Find where the given text appears and provide that cell's center as (X, Y) coordinate. 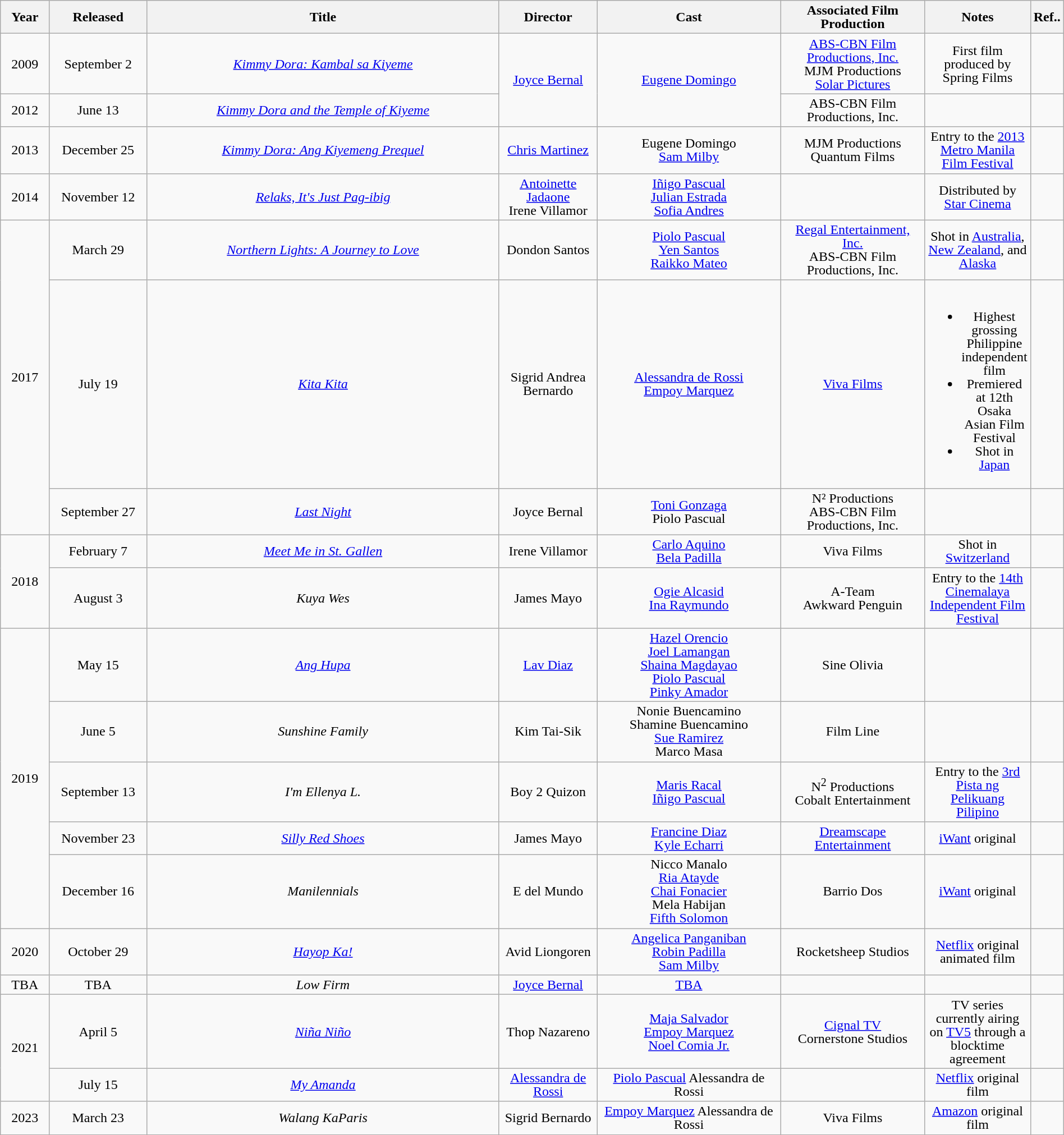
Thop Nazareno (548, 1031)
Entry to the 3rd Pista ng Pelikuang Pilipino (978, 792)
Antoinette Jadaone Irene Villamor (548, 196)
June 13 (98, 110)
May 15 (98, 664)
Distributed by Star Cinema (978, 196)
Nicco Manalo Ria Atayde Chai Fonacier Mela Habijan Fifth Solomon (689, 892)
September 27 (98, 512)
Piolo Pascual Alessandra de Rossi (689, 1085)
Cast (689, 17)
Eugene Domingo Sam Milby (689, 150)
Released (98, 17)
Alessandra de Rossi Empoy Marquez (689, 384)
Boy 2 Quizon (548, 792)
Maris Racal Iñigo Pascual (689, 792)
Dreamscape Entertainment (853, 838)
Dondon Santos (548, 250)
Cignal TV Cornerstone Studios (853, 1031)
N² Productions ABS-CBN Film Productions, Inc. (853, 512)
Iñigo Pascual Julian Estrada Sofia Andres (689, 196)
N2 Productions Cobalt Entertainment (853, 792)
2012 (25, 110)
Sigrid Andrea Bernardo (548, 384)
September 13 (98, 792)
Lav Diaz (548, 664)
Kimmy Dora: Kambal sa Kiyeme (323, 64)
Sine Olivia (853, 664)
2023 (25, 1118)
Hazel Orencio Joel Lamangan Shaina Magdayao Piolo Pascual Pinky Amador (689, 664)
2014 (25, 196)
Ogie Alcasid Ina Raymundo (689, 598)
June 5 (98, 732)
I'm Ellenya L. (323, 792)
ABS-CBN Film Productions, Inc. MJM Productions Solar Pictures (853, 64)
Year (25, 17)
2013 (25, 150)
2020 (25, 952)
Kim Tai-Sik (548, 732)
December 16 (98, 892)
Meet Me in St. Gallen (323, 551)
Manilennials (323, 892)
Associated Film Production (853, 17)
Angelica PanganibanRobin PadillaSam Milby (689, 952)
Eugene Domingo (689, 80)
Shot in Switzerland (978, 551)
ABS-CBN Film Productions, Inc. (853, 110)
Shot in Australia, New Zealand, and Alaska (978, 250)
Kimmy Dora: Ang Kiyemeng Prequel (323, 150)
Rocketsheep Studios (853, 952)
2017 (25, 377)
April 5 (98, 1031)
September 2 (98, 64)
Northern Lights: A Journey to Love (323, 250)
Entry to the 14th Cinemalaya Independent Film Festival (978, 598)
February 7 (98, 551)
A-Team Awkward Penguin (853, 598)
Barrio Dos (853, 892)
Relaks, It's Just Pag-ibig (323, 196)
2019 (25, 778)
2021 (25, 1048)
Chris Martinez (548, 150)
Silly Red Shoes (323, 838)
Low Firm (323, 985)
Ang Hupa (323, 664)
March 29 (98, 250)
TV series currently airing on TV5 through a blocktime agreement (978, 1031)
November 23 (98, 838)
E del Mundo (548, 892)
Highest grossing Philippine independent filmPremiered at 12th Osaka Asian Film FestivalShot in Japan (978, 384)
Title (323, 17)
Film Line (853, 732)
August 3 (98, 598)
2018 (25, 581)
Alessandra de Rossi (548, 1085)
First film produced by Spring Films (978, 64)
Irene Villamor (548, 551)
Carlo Aquino Bela Padilla (689, 551)
July 19 (98, 384)
Sigrid Bernardo (548, 1118)
MJM Productions Quantum Films (853, 150)
July 15 (98, 1085)
Last Night (323, 512)
December 25 (98, 150)
Ref.. (1047, 17)
Francine Diaz Kyle Echarri (689, 838)
2009 (25, 64)
Director (548, 17)
Avid Liongoren (548, 952)
Kuya Wes (323, 598)
Kimmy Dora and the Temple of Kiyeme (323, 110)
Maja Salvador Empoy Marquez Noel Comia Jr. (689, 1031)
Netflix original film (978, 1085)
Niña Niño (323, 1031)
My Amanda (323, 1085)
Sunshine Family (323, 732)
Netflix original animated film (978, 952)
Regal Entertainment, Inc. ABS-CBN Film Productions, Inc. (853, 250)
Kita Kita (323, 384)
Notes (978, 17)
Walang KaParis (323, 1118)
Toni Gonzaga Piolo Pascual (689, 512)
November 12 (98, 196)
October 29 (98, 952)
Nonie Buencamino Shamine Buencamino Sue Ramirez Marco Masa (689, 732)
Empoy Marquez Alessandra de Rossi (689, 1118)
Amazon original film (978, 1118)
Entry to the 2013 Metro Manila Film Festival (978, 150)
March 23 (98, 1118)
Piolo Pascual Yen Santos Raikko Mateo (689, 250)
Hayop Ka! (323, 952)
